Pinpoint the cell where the given text exists, returning its (X, Y) midpoint coordinate. 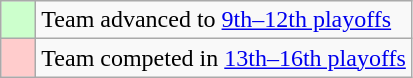
Team competed in 13th–16th playoffs (224, 58)
Team advanced to 9th–12th playoffs (224, 20)
